Identify which cell holds the provided text, then report its (x, y) central coordinate. 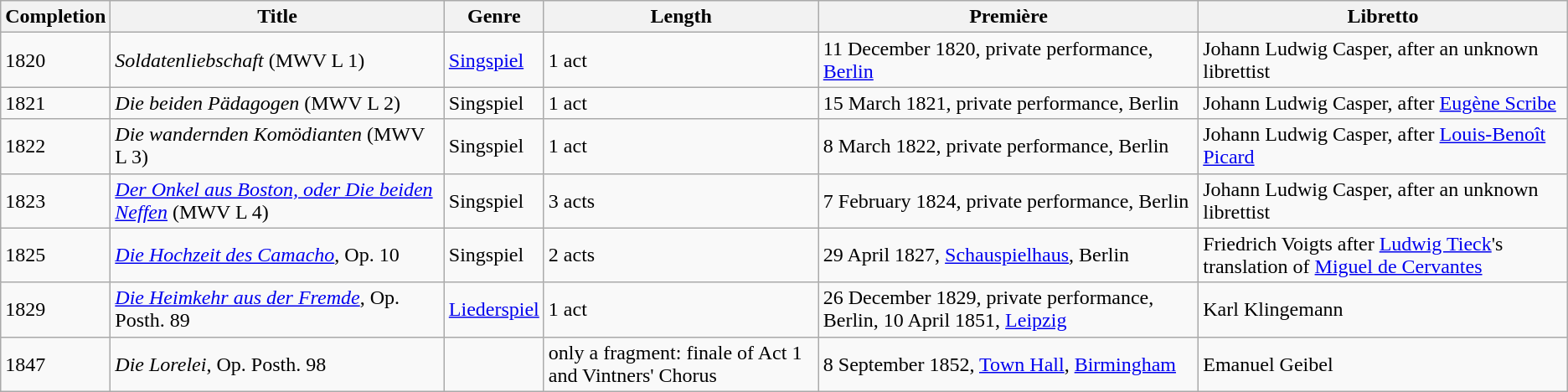
2 acts (681, 255)
Die Lorelei, Op. Posth. 98 (277, 364)
Première (1008, 17)
Completion (55, 17)
1829 (55, 310)
15 March 1821, private performance, Berlin (1008, 103)
Der Onkel aus Boston, oder Die beiden Neffen (MWV L 4) (277, 201)
1820 (55, 60)
1825 (55, 255)
Libretto (1384, 17)
Emanuel Geibel (1384, 364)
Karl Klingemann (1384, 310)
Die Heimkehr aus der Fremde, Op. Posth. 89 (277, 310)
Die Hochzeit des Camacho, Op. 10 (277, 255)
only a fragment: finale of Act 1 and Vintners' Chorus (681, 364)
8 March 1822, private performance, Berlin (1008, 146)
29 April 1827, Schauspielhaus, Berlin (1008, 255)
1821 (55, 103)
Length (681, 17)
26 December 1829, private performance, Berlin, 10 April 1851, Leipzig (1008, 310)
Die beiden Pädagogen (MWV L 2) (277, 103)
Friedrich Voigts after Ludwig Tieck's translation of Miguel de Cervantes (1384, 255)
Title (277, 17)
7 February 1824, private performance, Berlin (1008, 201)
8 September 1852, Town Hall, Birmingham (1008, 364)
Johann Ludwig Casper, after Eugène Scribe (1384, 103)
Soldatenliebschaft (MWV L 1) (277, 60)
11 December 1820, private performance, Berlin (1008, 60)
3 acts (681, 201)
Johann Ludwig Casper, after Louis-Benoît Picard (1384, 146)
1847 (55, 364)
Die wandernden Komödianten (MWV L 3) (277, 146)
1822 (55, 146)
1823 (55, 201)
Liederspiel (494, 310)
Genre (494, 17)
